Find where the given text appears and provide that cell's center as (X, Y) coordinate. 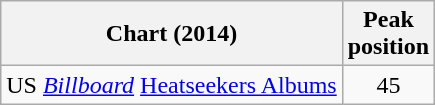
Peakposition (388, 34)
Chart (2014) (172, 34)
45 (388, 85)
US Billboard Heatseekers Albums (172, 85)
